Detect which cell encompasses the target text, then output its (X, Y) center coordinate. 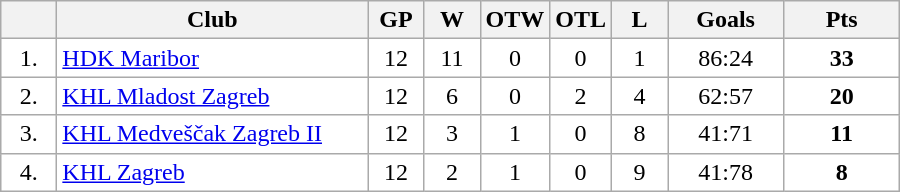
62:57 (726, 96)
41:71 (726, 134)
GP (396, 20)
4. (29, 172)
41:78 (726, 172)
1. (29, 58)
W (452, 20)
Goals (726, 20)
KHL Medveščak Zagreb II (212, 134)
Pts (842, 20)
6 (452, 96)
20 (842, 96)
33 (842, 58)
KHL Mladost Zagreb (212, 96)
3 (452, 134)
86:24 (726, 58)
3. (29, 134)
HDK Maribor (212, 58)
KHL Zagreb (212, 172)
L (640, 20)
9 (640, 172)
OTW (515, 20)
2. (29, 96)
OTL (581, 20)
4 (640, 96)
Club (212, 20)
